Scan for the cell matching the given text and deliver its [x, y] coordinate at center. 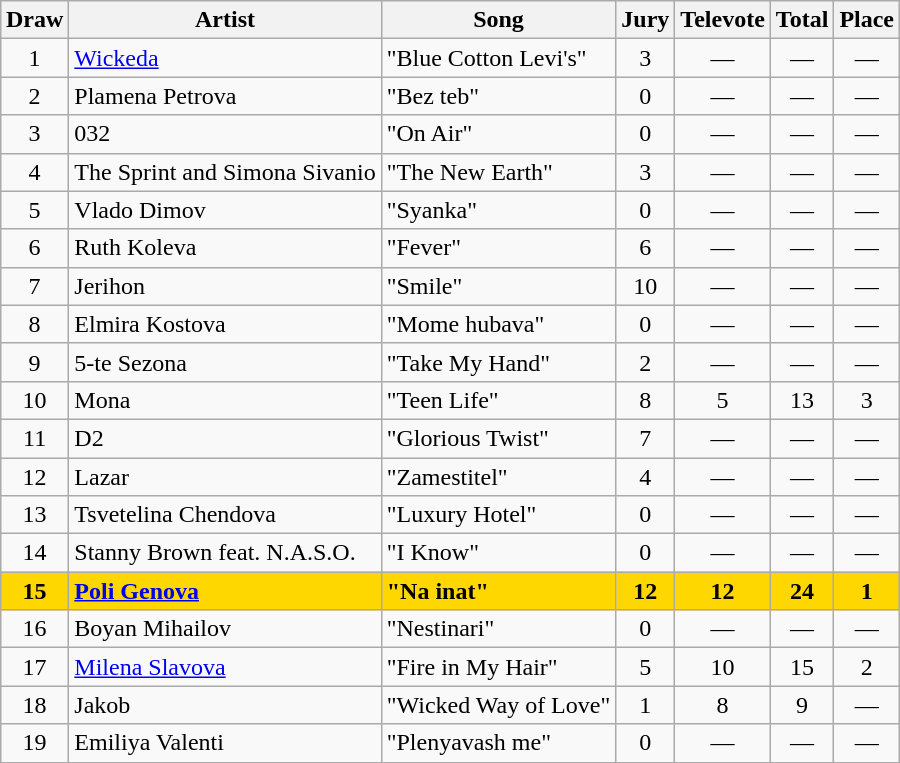
"Blue Cotton Levi's" [498, 58]
Song [498, 20]
"Bez teb" [498, 96]
Poli Genova [225, 591]
"Zamestitel" [498, 477]
Jury [646, 20]
5-te Sezona [225, 362]
Wickeda [225, 58]
"The New Earth" [498, 172]
24 [802, 591]
Vlado Dimov [225, 210]
"Take My Hand" [498, 362]
16 [34, 629]
032 [225, 134]
Emiliya Valenti [225, 743]
"Plenyavash me" [498, 743]
Place [867, 20]
"I Know" [498, 553]
18 [34, 705]
Milena Slavova [225, 667]
Televote [722, 20]
Elmira Kostova [225, 324]
Plamena Petrova [225, 96]
11 [34, 438]
"Smile" [498, 286]
"Fire in My Hair" [498, 667]
19 [34, 743]
Boyan Mihailov [225, 629]
Stanny Brown feat. N.A.S.O. [225, 553]
"Wicked Way of Love" [498, 705]
"Teen Life" [498, 400]
Jerihon [225, 286]
The Sprint and Simona Sivanio [225, 172]
17 [34, 667]
"Mome hubava" [498, 324]
"Fever" [498, 248]
"Syanka" [498, 210]
Artist [225, 20]
"Nestinari" [498, 629]
"Glorious Twist" [498, 438]
Mona [225, 400]
Draw [34, 20]
"On Air" [498, 134]
"Na inat" [498, 591]
Tsvetelina Chendova [225, 515]
Jakob [225, 705]
Total [802, 20]
Lazar [225, 477]
D2 [225, 438]
Ruth Koleva [225, 248]
"Luxury Hotel" [498, 515]
14 [34, 553]
